Extract the (x, y) coordinate from the center of the cell holding the provided text.  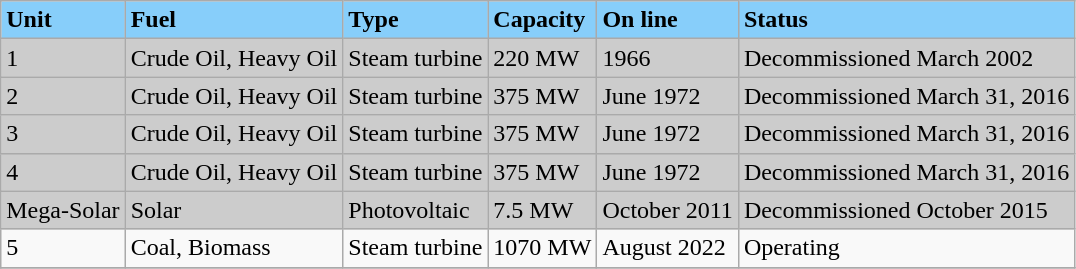
Decommissioned October 2015 (906, 210)
Operating (906, 248)
Photovoltaic (416, 210)
2 (63, 96)
5 (63, 248)
Fuel (234, 20)
1 (63, 58)
4 (63, 172)
7.5 MW (542, 210)
3 (63, 134)
1966 (668, 58)
220 MW (542, 58)
October 2011 (668, 210)
Unit (63, 20)
Type (416, 20)
August 2022 (668, 248)
On line (668, 20)
Coal, Biomass (234, 248)
1070 MW (542, 248)
Solar (234, 210)
Status (906, 20)
Decommissioned March 2002 (906, 58)
Mega-Solar (63, 210)
Capacity (542, 20)
